Locate the cell with the specified text and output its [X, Y] center coordinate. 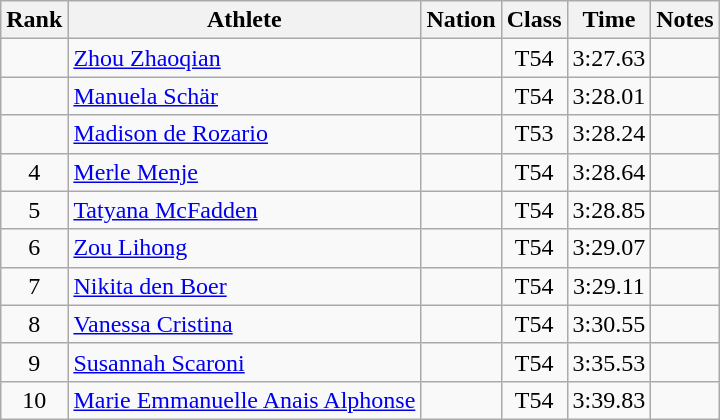
3:28.85 [609, 210]
3:29.11 [609, 286]
Manuela Schär [244, 96]
Susannah Scaroni [244, 362]
3:27.63 [609, 58]
Nation [461, 20]
Rank [34, 20]
Notes [685, 20]
4 [34, 172]
3:39.83 [609, 400]
3:35.53 [609, 362]
Time [609, 20]
Zou Lihong [244, 248]
Vanessa Cristina [244, 324]
3:28.24 [609, 134]
Tatyana McFadden [244, 210]
Nikita den Boer [244, 286]
3:30.55 [609, 324]
Class [534, 20]
Merle Menje [244, 172]
Marie Emmanuelle Anais Alphonse [244, 400]
Athlete [244, 20]
6 [34, 248]
3:28.01 [609, 96]
T53 [534, 134]
5 [34, 210]
9 [34, 362]
3:28.64 [609, 172]
10 [34, 400]
7 [34, 286]
Madison de Rozario [244, 134]
3:29.07 [609, 248]
8 [34, 324]
Zhou Zhaoqian [244, 58]
